Determine the (X, Y) coordinate at the center of the cell enclosing the given text.  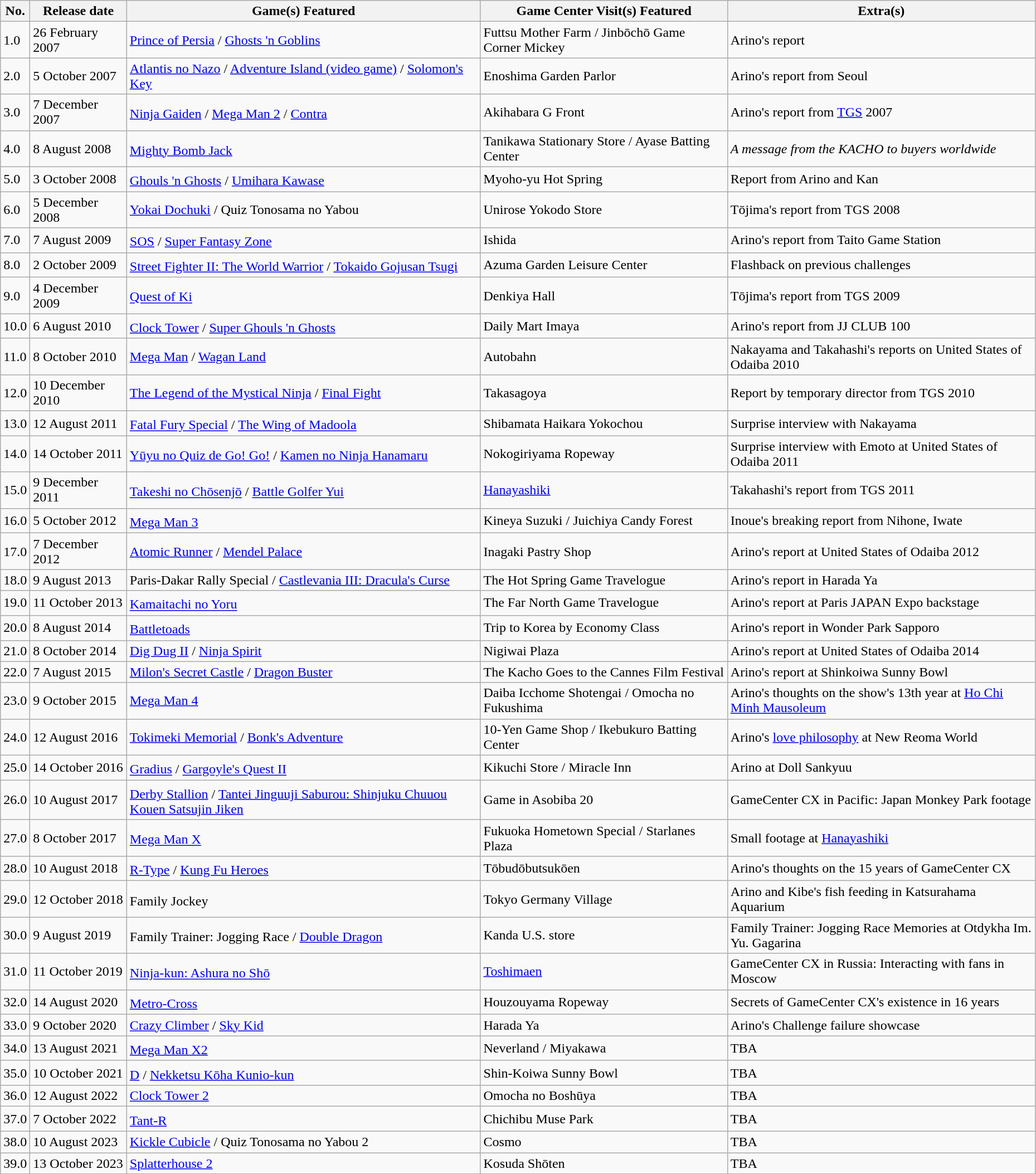
Atomic Runner / Mendel Palace (303, 552)
15.0 (16, 490)
21.0 (16, 651)
Game(s) Featured (303, 11)
Myoho-yu Hot Spring (604, 179)
Tokimeki Memorial / Bonk's Adventure (303, 737)
Arino's report at United States of Odaiba 2012 (881, 552)
Arino's Challenge failure showcase (881, 1025)
Family Jockey (303, 899)
16.0 (16, 520)
Yūyu no Quiz de Go! Go! / Kamen no Ninja Hanamaru (303, 454)
Mega Man X2 (303, 1049)
6.0 (16, 210)
Mega Man X (303, 838)
11 October 2019 (79, 972)
10 December 2010 (79, 392)
24.0 (16, 737)
Daily Mart Imaya (604, 327)
26 February 2007 (79, 40)
Neverland / Miyakawa (604, 1049)
12 October 2018 (79, 899)
36.0 (16, 1096)
8 August 2014 (79, 627)
13 October 2023 (79, 1163)
29.0 (16, 899)
Shin-Koiwa Sunny Bowl (604, 1073)
8 October 2017 (79, 838)
Secrets of GameCenter CX's existence in 16 years (881, 1002)
Crazy Climber / Sky Kid (303, 1025)
2.0 (16, 76)
10 October 2021 (79, 1073)
SOS / Super Fantasy Zone (303, 241)
Clock Tower 2 (303, 1096)
Milon's Secret Castle / Dragon Buster (303, 672)
Arino's report from Taito Game Station (881, 241)
Arino's report (881, 40)
Arino's report at Paris JAPAN Expo backstage (881, 603)
Kosuda Shōten (604, 1163)
Prince of Persia / Ghosts 'n Goblins (303, 40)
Nigiwai Plaza (604, 651)
3 October 2008 (79, 179)
No. (16, 11)
Flashback on previous challenges (881, 265)
17.0 (16, 552)
Daiba Icchome Shotengai / Omocha no Fukushima (604, 701)
Mega Man 3 (303, 520)
Azuma Garden Leisure Center (604, 265)
10 August 2017 (79, 800)
Omocha no Boshūya (604, 1096)
Battletoads (303, 627)
14 August 2020 (79, 1002)
12.0 (16, 392)
20.0 (16, 627)
Enoshima Garden Parlor (604, 76)
Arino's love philosophy at New Reoma World (881, 737)
Hanayashiki (604, 490)
Yokai Dochuki / Quiz Tonosama no Yabou (303, 210)
Houzouyama Ropeway (604, 1002)
12 August 2016 (79, 737)
Tōjima's report from TGS 2008 (881, 210)
Ninja Gaiden / Mega Man 2 / Contra (303, 113)
39.0 (16, 1163)
13.0 (16, 423)
Takeshi no Chōsenjō / Battle Golfer Yui (303, 490)
18.0 (16, 580)
Arino's report at United States of Odaiba 2014 (881, 651)
37.0 (16, 1119)
33.0 (16, 1025)
7 August 2015 (79, 672)
Report by temporary director from TGS 2010 (881, 392)
9 December 2011 (79, 490)
Akihabara G Front (604, 113)
Tokyo Germany Village (604, 899)
Family Trainer: Jogging Race / Double Dragon (303, 935)
6 August 2010 (79, 327)
Game in Asobiba 20 (604, 800)
Futtsu Mother Farm / Jinbōchō Game Corner Mickey (604, 40)
Street Fighter II: The World Warrior / Tokaido Gojusan Tsugi (303, 265)
9 August 2019 (79, 935)
27.0 (16, 838)
The Kacho Goes to the Cannes Film Festival (604, 672)
Ghouls 'n Ghosts / Umihara Kawase (303, 179)
Trip to Korea by Economy Class (604, 627)
9 August 2013 (79, 580)
Tōjima's report from TGS 2009 (881, 295)
5.0 (16, 179)
Quest of Ki (303, 295)
14 October 2016 (79, 768)
Splatterhouse 2 (303, 1163)
Kamaitachi no Yoru (303, 603)
34.0 (16, 1049)
Fatal Fury Special / The Wing of Madoola (303, 423)
Unirose Yokodo Store (604, 210)
22.0 (16, 672)
5 October 2007 (79, 76)
38.0 (16, 1142)
Arino at Doll Sankyuu (881, 768)
9 October 2020 (79, 1025)
Surprise interview with Nakayama (881, 423)
Shibamata Haikara Yokochou (604, 423)
The Hot Spring Game Travelogue (604, 580)
13 August 2021 (79, 1049)
A message from the KACHO to buyers worldwide (881, 148)
Nakayama and Takahashi's reports on United States of Odaiba 2010 (881, 357)
11 October 2013 (79, 603)
Kineya Suzuki / Juichiya Candy Forest (604, 520)
Mega Man 4 (303, 701)
10.0 (16, 327)
Inoue's breaking report from Nihone, Iwate (881, 520)
Surprise interview with Emoto at United States of Odaiba 2011 (881, 454)
Release date (79, 11)
Arino's report in Harada Ya (881, 580)
23.0 (16, 701)
Small footage at Hanayashiki (881, 838)
1.0 (16, 40)
12 August 2022 (79, 1096)
Autobahn (604, 357)
Metro-Cross (303, 1002)
Denkiya Hall (604, 295)
Fukuoka Hometown Special / Starlanes Plaza (604, 838)
10 August 2023 (79, 1142)
7 December 2007 (79, 113)
8 October 2014 (79, 651)
2 October 2009 (79, 265)
Ishida (604, 241)
31.0 (16, 972)
11.0 (16, 357)
14.0 (16, 454)
GameCenter CX in Russia: Interacting with fans in Moscow (881, 972)
Arino's report in Wonder Park Sapporo (881, 627)
10-Yen Game Shop / Ikebukuro Batting Center (604, 737)
Derby Stallion / Tantei Jinguuji Saburou: Shinjuku Chuuou Kouen Satsujin Jiken (303, 800)
Extra(s) (881, 11)
Arino's report from Seoul (881, 76)
9.0 (16, 295)
7 October 2022 (79, 1119)
Kanda U.S. store (604, 935)
GameCenter CX in Pacific: Japan Monkey Park footage (881, 800)
7.0 (16, 241)
Game Center Visit(s) Featured (604, 11)
Harada Ya (604, 1025)
Nokogiriyama Ropeway (604, 454)
7 December 2012 (79, 552)
R-Type / Kung Fu Heroes (303, 868)
Inagaki Pastry Shop (604, 552)
5 October 2012 (79, 520)
30.0 (16, 935)
Cosmo (604, 1142)
Tanikawa Stationary Store / Ayase Batting Center (604, 148)
Toshimaen (604, 972)
4 December 2009 (79, 295)
32.0 (16, 1002)
Arino's thoughts on the show's 13th year at Ho Chi Minh Mausoleum (881, 701)
Clock Tower / Super Ghouls 'n Ghosts (303, 327)
14 October 2011 (79, 454)
Takasagoya (604, 392)
Kickle Cubicle / Quiz Tonosama no Yabou 2 (303, 1142)
Family Trainer: Jogging Race Memories at Otdykha Im. Yu. Gagarina (881, 935)
Paris-Dakar Rally Special / Castlevania III: Dracula's Curse (303, 580)
12 August 2011 (79, 423)
7 August 2009 (79, 241)
Atlantis no Nazo / Adventure Island (video game) / Solomon's Key (303, 76)
28.0 (16, 868)
Tōbudōbutsukōen (604, 868)
25.0 (16, 768)
Report from Arino and Kan (881, 179)
9 October 2015 (79, 701)
8 August 2008 (79, 148)
5 December 2008 (79, 210)
Ninja-kun: Ashura no Shō (303, 972)
Chichibu Muse Park (604, 1119)
8 October 2010 (79, 357)
26.0 (16, 800)
3.0 (16, 113)
19.0 (16, 603)
4.0 (16, 148)
Gradius / Gargoyle's Quest II (303, 768)
Tant-R (303, 1119)
Arino's report from JJ CLUB 100 (881, 327)
Arino's thoughts on the 15 years of GameCenter CX (881, 868)
The Legend of the Mystical Ninja / Final Fight (303, 392)
35.0 (16, 1073)
D / Nekketsu Kōha Kunio-kun (303, 1073)
Mega Man / Wagan Land (303, 357)
Arino's report from TGS 2007 (881, 113)
Arino and Kibe's fish feeding in Katsurahama Aquarium (881, 899)
Mighty Bomb Jack (303, 148)
Arino's report at Shinkoiwa Sunny Bowl (881, 672)
Dig Dug II / Ninja Spirit (303, 651)
Takahashi's report from TGS 2011 (881, 490)
Kikuchi Store / Miracle Inn (604, 768)
The Far North Game Travelogue (604, 603)
10 August 2018 (79, 868)
8.0 (16, 265)
